Identify which cell holds the provided text, then report its [x, y] central coordinate. 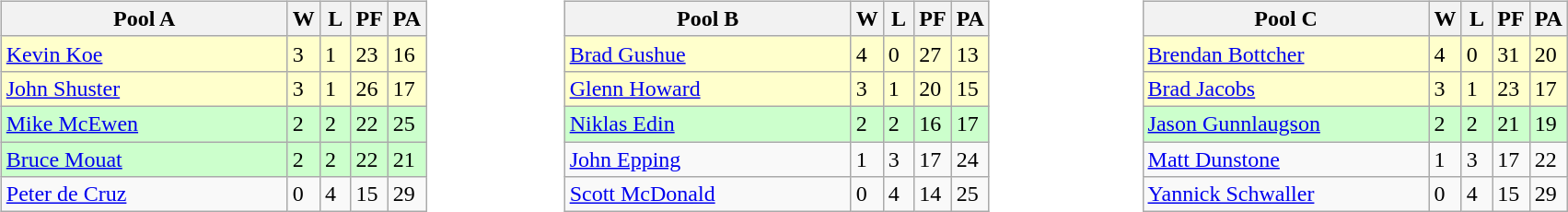
Peter de Cruz [144, 194]
27 [933, 53]
Pool C [1285, 18]
Kevin Koe [144, 53]
Brendan Bottcher [1285, 53]
Yannick Schwaller [1285, 194]
Niklas Edin [707, 124]
24 [970, 159]
13 [970, 53]
19 [1549, 124]
Matt Dunstone [1285, 159]
Bruce Mouat [144, 159]
Brad Gushue [707, 53]
John Shuster [144, 88]
Scott McDonald [707, 194]
John Epping [707, 159]
Jason Gunnlaugson [1285, 124]
Pool A [144, 18]
Glenn Howard [707, 88]
Brad Jacobs [1285, 88]
14 [933, 194]
26 [369, 88]
Pool B [707, 18]
31 [1511, 53]
Mike McEwen [144, 124]
